Output the [X, Y] coordinate of the center of the cell containing the given text.  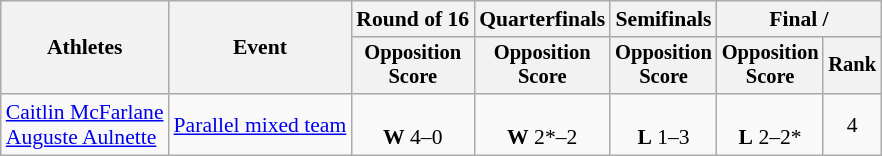
L 2–2* [770, 124]
4 [852, 124]
Quarterfinals [542, 19]
Semifinals [664, 19]
Athletes [85, 48]
Parallel mixed team [260, 124]
W 4–0 [412, 124]
Round of 16 [412, 19]
L 1–3 [664, 124]
Final / [799, 19]
W 2*–2 [542, 124]
Rank [852, 66]
Caitlin McFarlaneAuguste Aulnette [85, 124]
Event [260, 48]
